Pinpoint the cell where the given text exists, returning its [X, Y] midpoint coordinate. 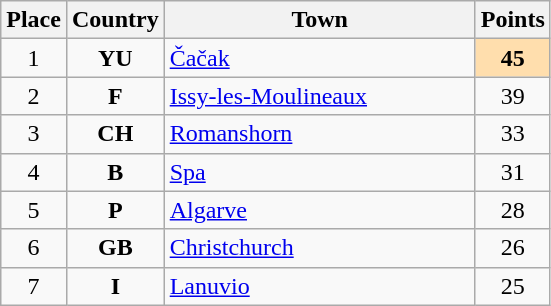
4 [34, 172]
39 [512, 96]
3 [34, 134]
5 [34, 210]
Algarve [320, 210]
B [115, 172]
Spa [320, 172]
YU [115, 58]
33 [512, 134]
6 [34, 248]
F [115, 96]
7 [34, 286]
I [115, 286]
2 [34, 96]
Lanuvio [320, 286]
Issy-les-Moulineaux [320, 96]
1 [34, 58]
GB [115, 248]
25 [512, 286]
Place [34, 20]
Country [115, 20]
Čačak [320, 58]
P [115, 210]
45 [512, 58]
Christchurch [320, 248]
31 [512, 172]
Town [320, 20]
26 [512, 248]
Romanshorn [320, 134]
CH [115, 134]
Points [512, 20]
28 [512, 210]
